Search for the cell housing the specified text and yield its [X, Y] center coordinate. 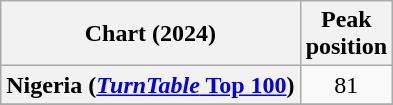
81 [346, 85]
Chart (2024) [150, 34]
Nigeria (TurnTable Top 100) [150, 85]
Peakposition [346, 34]
